Find where the given text appears and provide that cell's center as [X, Y] coordinate. 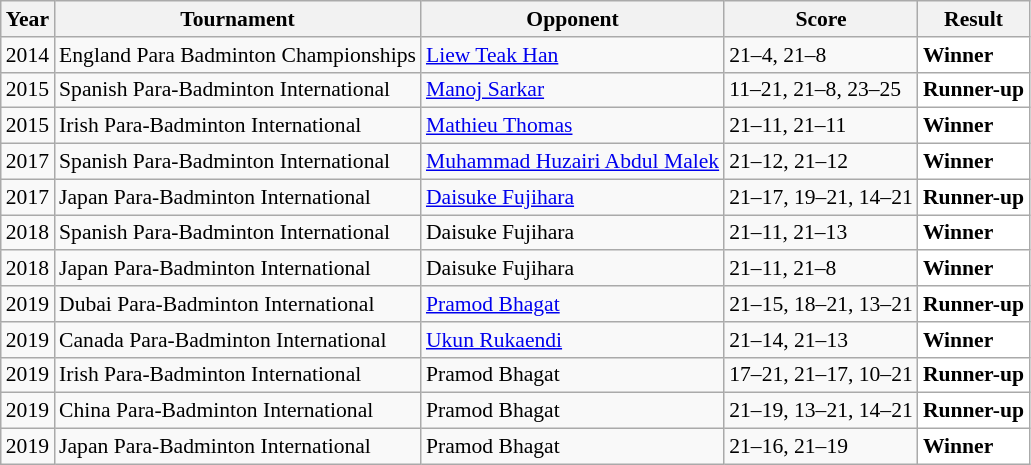
Muhammad Huzairi Abdul Malek [572, 162]
Dubai Para-Badminton International [238, 304]
21–17, 19–21, 14–21 [821, 197]
Mathieu Thomas [572, 126]
21–15, 18–21, 13–21 [821, 304]
21–14, 21–13 [821, 340]
China Para-Badminton International [238, 411]
Opponent [572, 19]
21–19, 13–21, 14–21 [821, 411]
21–16, 21–19 [821, 447]
Tournament [238, 19]
2014 [28, 55]
21–12, 21–12 [821, 162]
Liew Teak Han [572, 55]
Ukun Rukaendi [572, 340]
21–11, 21–8 [821, 269]
Score [821, 19]
17–21, 21–17, 10–21 [821, 375]
Canada Para-Badminton International [238, 340]
21–11, 21–11 [821, 126]
England Para Badminton Championships [238, 55]
Result [974, 19]
21–4, 21–8 [821, 55]
Manoj Sarkar [572, 90]
21–11, 21–13 [821, 233]
Year [28, 19]
11–21, 21–8, 23–25 [821, 90]
